Return [x, y] of the center of cell containing provided text 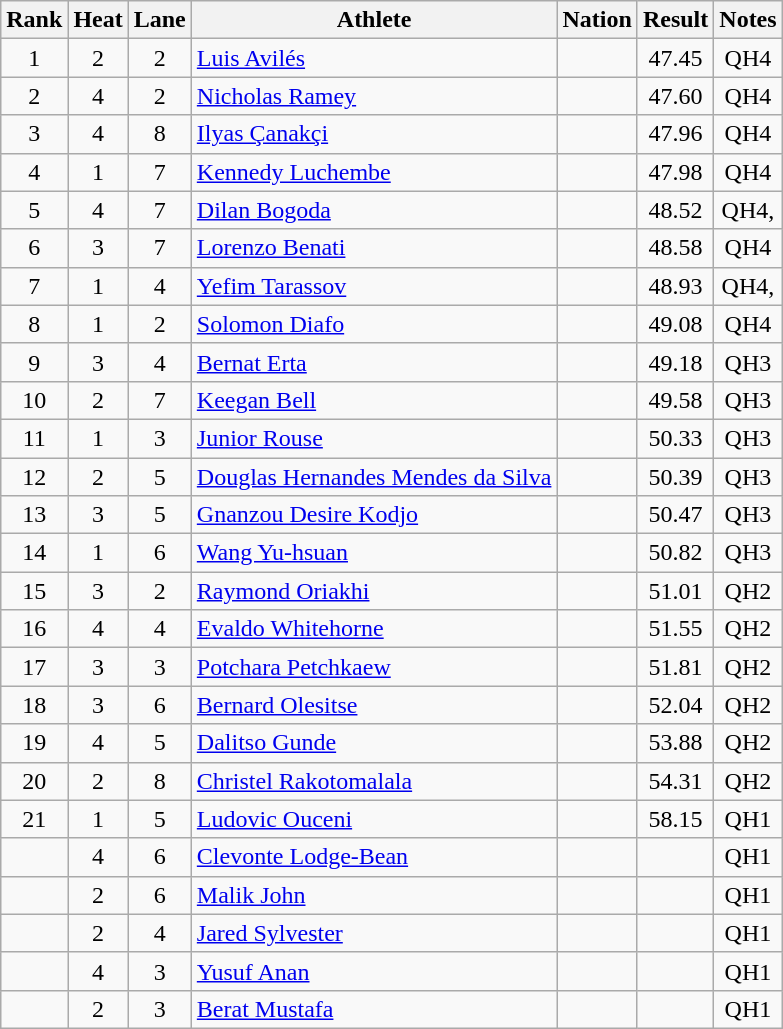
Douglas Hernandes Mendes da Silva [374, 477]
50.39 [675, 477]
Kennedy Luchembe [374, 172]
47.98 [675, 172]
51.01 [675, 591]
Luis Avilés [374, 58]
Clevonte Lodge-Bean [374, 857]
Result [675, 20]
Yefim Tarassov [374, 286]
58.15 [675, 819]
18 [34, 705]
53.88 [675, 743]
Ilyas Çanakçi [374, 134]
15 [34, 591]
20 [34, 781]
Potchara Petchkaew [374, 667]
47.45 [675, 58]
Lorenzo Benati [374, 248]
Nicholas Ramey [374, 96]
Malik John [374, 895]
16 [34, 629]
Dalitso Gunde [374, 743]
Bernard Olesitse [374, 705]
50.33 [675, 438]
Junior Rouse [374, 438]
Dilan Bogoda [374, 210]
Jared Sylvester [374, 933]
51.55 [675, 629]
54.31 [675, 781]
Rank [34, 20]
Notes [748, 20]
21 [34, 819]
49.08 [675, 324]
10 [34, 400]
50.82 [675, 553]
47.60 [675, 96]
Evaldo Whitehorne [374, 629]
Yusuf Anan [374, 971]
Solomon Diafo [374, 324]
17 [34, 667]
14 [34, 553]
Ludovic Ouceni [374, 819]
Nation [597, 20]
49.18 [675, 362]
Heat [98, 20]
Wang Yu-hsuan [374, 553]
9 [34, 362]
52.04 [675, 705]
Bernat Erta [374, 362]
Gnanzou Desire Kodjo [374, 515]
12 [34, 477]
Berat Mustafa [374, 1009]
47.96 [675, 134]
Raymond Oriakhi [374, 591]
49.58 [675, 400]
48.58 [675, 248]
13 [34, 515]
Keegan Bell [374, 400]
11 [34, 438]
48.52 [675, 210]
50.47 [675, 515]
Athlete [374, 20]
48.93 [675, 286]
Christel Rakotomalala [374, 781]
Lane [160, 20]
51.81 [675, 667]
19 [34, 743]
